Find where the given text appears and provide that cell's center as [x, y] coordinate. 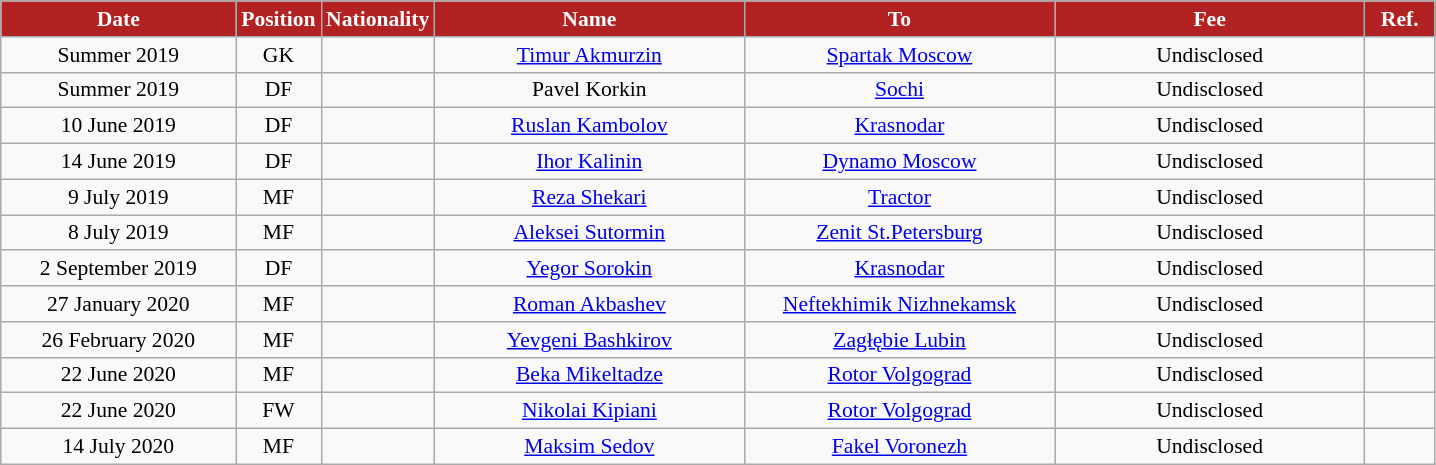
Aleksei Sutormin [589, 233]
FW [278, 411]
8 July 2019 [118, 233]
Neftekhimik Nizhnekamsk [899, 304]
Timur Akmurzin [589, 55]
Zagłębie Lubin [899, 340]
Nikolai Kipiani [589, 411]
Pavel Korkin [589, 90]
Ihor Kalinin [589, 162]
Position [278, 19]
10 June 2019 [118, 126]
Beka Mikeltadze [589, 375]
Ref. [1400, 19]
Reza Shekari [589, 197]
9 July 2019 [118, 197]
Fakel Voronezh [899, 447]
Sochi [899, 90]
Roman Akbashev [589, 304]
Fee [1210, 19]
Nationality [378, 19]
Dynamo Moscow [899, 162]
Maksim Sedov [589, 447]
Tractor [899, 197]
Date [118, 19]
Yevgeni Bashkirov [589, 340]
Spartak Moscow [899, 55]
GK [278, 55]
Name [589, 19]
14 June 2019 [118, 162]
26 February 2020 [118, 340]
To [899, 19]
Zenit St.Petersburg [899, 233]
Ruslan Kambolov [589, 126]
27 January 2020 [118, 304]
14 July 2020 [118, 447]
Yegor Sorokin [589, 269]
2 September 2019 [118, 269]
